Capture the cell that displays the provided text and extract its (x, y) central coordinate. 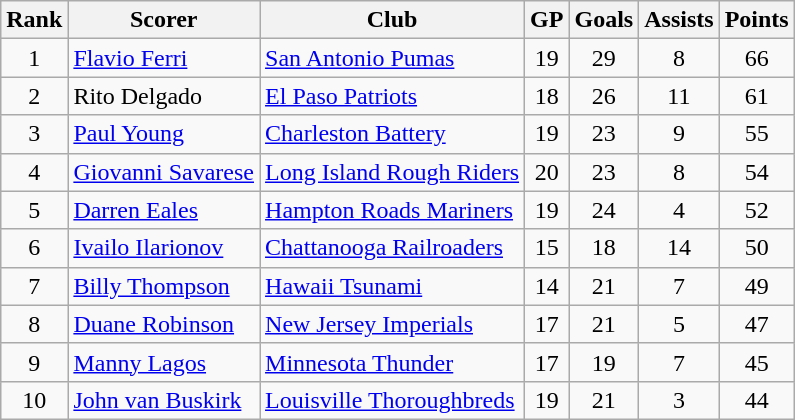
66 (756, 58)
El Paso Patriots (392, 96)
San Antonio Pumas (392, 58)
Duane Robinson (164, 324)
11 (679, 96)
44 (756, 400)
Louisville Thoroughbreds (392, 400)
61 (756, 96)
Paul Young (164, 134)
54 (756, 172)
Manny Lagos (164, 362)
New Jersey Imperials (392, 324)
29 (604, 58)
Scorer (164, 20)
10 (34, 400)
26 (604, 96)
Points (756, 20)
Club (392, 20)
Assists (679, 20)
Long Island Rough Riders (392, 172)
1 (34, 58)
Billy Thompson (164, 286)
6 (34, 248)
Charleston Battery (392, 134)
Darren Eales (164, 210)
50 (756, 248)
Minnesota Thunder (392, 362)
55 (756, 134)
Hawaii Tsunami (392, 286)
47 (756, 324)
Giovanni Savarese (164, 172)
24 (604, 210)
Rito Delgado (164, 96)
52 (756, 210)
15 (547, 248)
Chattanooga Railroaders (392, 248)
Flavio Ferri (164, 58)
20 (547, 172)
49 (756, 286)
Ivailo Ilarionov (164, 248)
2 (34, 96)
John van Buskirk (164, 400)
Rank (34, 20)
Goals (604, 20)
GP (547, 20)
Hampton Roads Mariners (392, 210)
45 (756, 362)
